Pinpoint the cell where the given text exists, returning its (X, Y) midpoint coordinate. 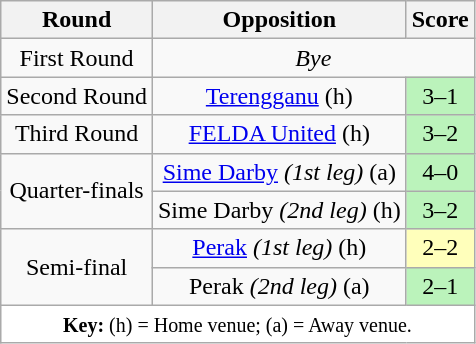
Semi-final (77, 267)
Quarter-finals (77, 191)
Score (440, 20)
2–1 (440, 286)
Round (77, 20)
Third Round (77, 134)
Opposition (279, 20)
Terengganu (h) (279, 96)
2–2 (440, 248)
Second Round (77, 96)
Perak (2nd leg) (a) (279, 286)
Sime Darby (1st leg) (a) (279, 172)
First Round (77, 58)
Bye (313, 58)
Perak (1st leg) (h) (279, 248)
FELDA United (h) (279, 134)
Sime Darby (2nd leg) (h) (279, 210)
Key: (h) = Home venue; (a) = Away venue. (238, 324)
3–1 (440, 96)
4–0 (440, 172)
